Scan for the cell matching the given text and deliver its (X, Y) coordinate at center. 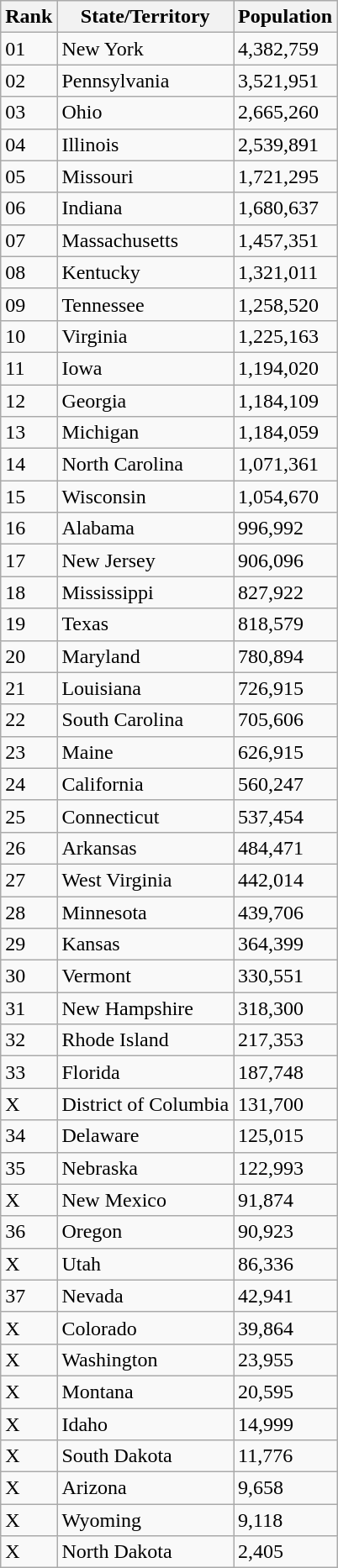
1,457,351 (286, 240)
626,915 (286, 752)
Massachusetts (145, 240)
Washington (145, 1360)
Arizona (145, 1488)
12 (29, 401)
484,471 (286, 848)
Vermont (145, 976)
1,680,637 (286, 208)
13 (29, 433)
California (145, 784)
Rank (29, 17)
Georgia (145, 401)
07 (29, 240)
2,405 (286, 1552)
14,999 (286, 1424)
16 (29, 529)
03 (29, 113)
Iowa (145, 368)
2,665,260 (286, 113)
Idaho (145, 1424)
24 (29, 784)
35 (29, 1168)
Rhode Island (145, 1040)
34 (29, 1136)
11,776 (286, 1456)
Utah (145, 1264)
State/Territory (145, 17)
42,941 (286, 1296)
318,300 (286, 1008)
West Virginia (145, 880)
14 (29, 465)
South Carolina (145, 720)
Texas (145, 624)
39,864 (286, 1328)
705,606 (286, 720)
Pennsylvania (145, 81)
1,054,670 (286, 497)
22 (29, 720)
27 (29, 880)
Ohio (145, 113)
26 (29, 848)
20 (29, 656)
Oregon (145, 1232)
North Dakota (145, 1552)
439,706 (286, 912)
District of Columbia (145, 1104)
9,118 (286, 1520)
90,923 (286, 1232)
9,658 (286, 1488)
18 (29, 592)
Wisconsin (145, 497)
Delaware (145, 1136)
4,382,759 (286, 49)
Mississippi (145, 592)
30 (29, 976)
09 (29, 304)
29 (29, 944)
1,321,011 (286, 272)
780,894 (286, 656)
Maine (145, 752)
Virginia (145, 336)
28 (29, 912)
1,721,295 (286, 176)
32 (29, 1040)
217,353 (286, 1040)
Minnesota (145, 912)
Indiana (145, 208)
726,915 (286, 688)
122,993 (286, 1168)
19 (29, 624)
Illinois (145, 145)
Tennessee (145, 304)
23 (29, 752)
Florida (145, 1072)
Colorado (145, 1328)
05 (29, 176)
25 (29, 816)
37 (29, 1296)
New Hampshire (145, 1008)
Michigan (145, 433)
125,015 (286, 1136)
Montana (145, 1392)
1,194,020 (286, 368)
36 (29, 1232)
Kentucky (145, 272)
2,539,891 (286, 145)
11 (29, 368)
330,551 (286, 976)
Wyoming (145, 1520)
996,992 (286, 529)
06 (29, 208)
86,336 (286, 1264)
1,184,109 (286, 401)
537,454 (286, 816)
131,700 (286, 1104)
21 (29, 688)
Kansas (145, 944)
Nevada (145, 1296)
187,748 (286, 1072)
New Jersey (145, 560)
23,955 (286, 1360)
3,521,951 (286, 81)
1,071,361 (286, 465)
10 (29, 336)
North Carolina (145, 465)
Alabama (145, 529)
New York (145, 49)
Connecticut (145, 816)
560,247 (286, 784)
Nebraska (145, 1168)
New Mexico (145, 1200)
South Dakota (145, 1456)
33 (29, 1072)
1,258,520 (286, 304)
Missouri (145, 176)
364,399 (286, 944)
08 (29, 272)
15 (29, 497)
442,014 (286, 880)
20,595 (286, 1392)
818,579 (286, 624)
1,184,059 (286, 433)
1,225,163 (286, 336)
Arkansas (145, 848)
827,922 (286, 592)
Population (286, 17)
04 (29, 145)
Maryland (145, 656)
17 (29, 560)
31 (29, 1008)
02 (29, 81)
Louisiana (145, 688)
91,874 (286, 1200)
01 (29, 49)
906,096 (286, 560)
